From the cell containing the given text, extract its center point as (x, y) coordinate. 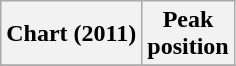
Peakposition (188, 34)
Chart (2011) (72, 34)
